Search for the cell housing the specified text and yield its [x, y] center coordinate. 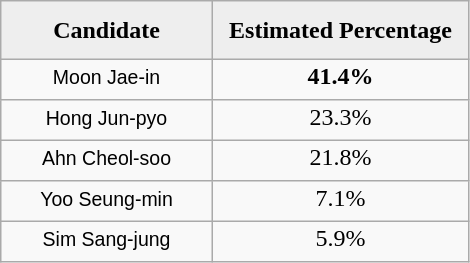
Ahn Cheol-soo [107, 160]
21.8% [340, 160]
Hong Jun-pyo [107, 120]
Sim Sang-jung [107, 241]
23.3% [340, 120]
41.4% [340, 79]
Candidate [107, 30]
Moon Jae-in [107, 79]
Estimated Percentage [340, 30]
5.9% [340, 241]
7.1% [340, 201]
Yoo Seung-min [107, 201]
